Pinpoint the cell where the given text exists, returning its (X, Y) midpoint coordinate. 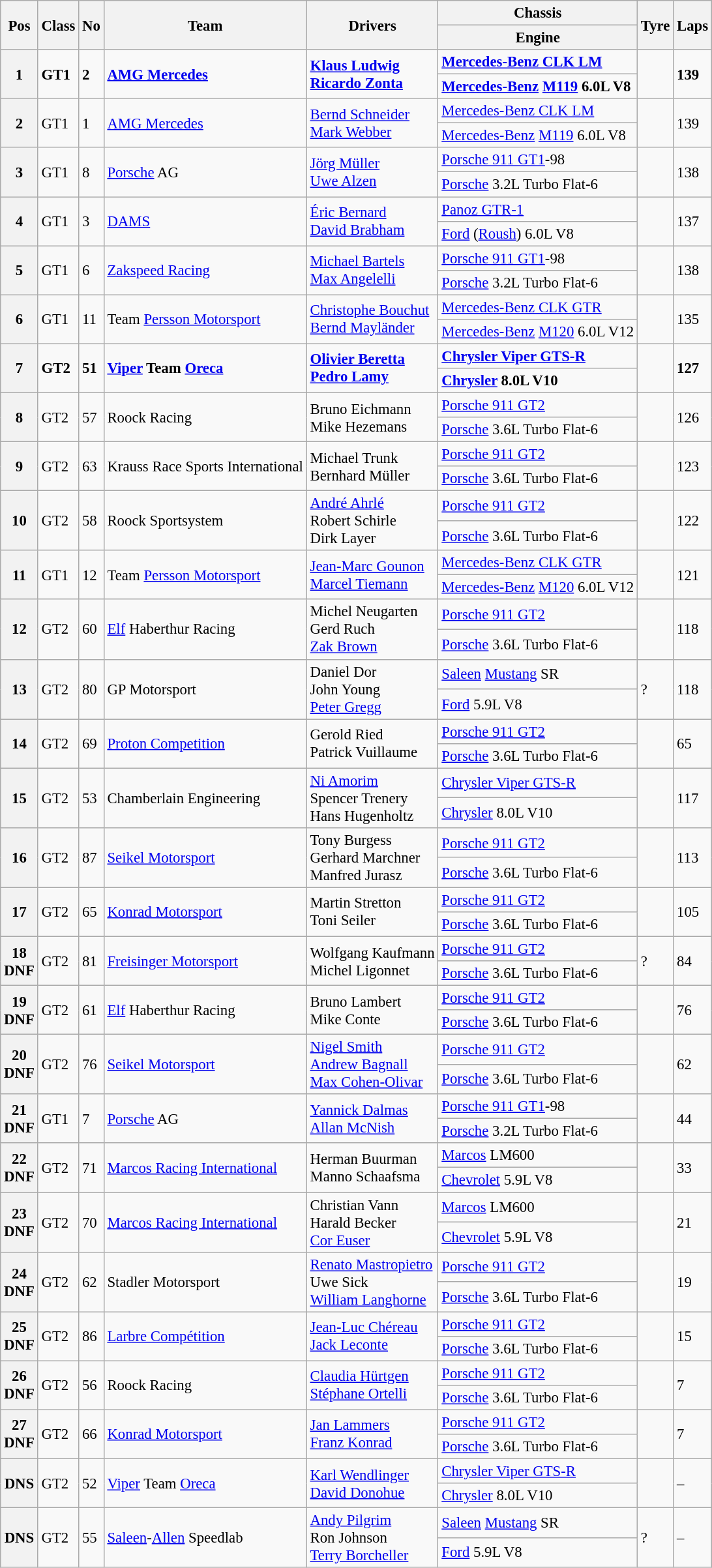
60 (91, 630)
13 (20, 689)
14 (20, 743)
23DNF (20, 1222)
53 (91, 798)
10 (20, 521)
25DNF (20, 1337)
Bruno Lambert Mike Conte (372, 1011)
123 (692, 467)
Chassis (537, 13)
80 (91, 689)
56 (91, 1385)
Bruno Eichmann Mike Hezemans (372, 417)
52 (91, 1483)
21 (692, 1222)
GP Motorsport (205, 689)
Krauss Race Sports International (205, 467)
Larbre Compétition (205, 1337)
57 (91, 417)
Class (59, 25)
Stadler Motorsport (205, 1282)
Tyre (655, 25)
Martin Stretton Toni Seiler (372, 911)
126 (692, 417)
Karl Wendlinger David Donohue (372, 1483)
Herman Buurman Manno Schaafsma (372, 1168)
Tony Burgess Gerhard Marchner Manfred Jurasz (372, 858)
Bernd Schneider Mark Webber (372, 123)
81 (91, 961)
19DNF (20, 1011)
20DNF (20, 1065)
Panoz GTR-1 (537, 209)
9 (20, 467)
Andy Pilgrim Ron Johnson Terry Borcheller (372, 1538)
Jean-Luc Chéreau Jack Leconte (372, 1337)
Michel Neugarten Gerd Ruch Zak Brown (372, 630)
18DNF (20, 961)
Engine (537, 38)
Michael Trunk Bernhard Müller (372, 467)
127 (692, 368)
137 (692, 222)
27DNF (20, 1434)
16 (20, 858)
121 (692, 575)
61 (91, 1011)
Drivers (372, 25)
Christian Vann Harald Becker Cor Euser (372, 1222)
Laps (692, 25)
Michael Bartels Max Angelelli (372, 270)
Ni Amorim Spencer Trenery Hans Hugenholtz (372, 798)
Saleen-Allen Speedlab (205, 1538)
Claudia Hürtgen Stéphane Ortelli (372, 1385)
Ford (Roush) 6.0L V8 (537, 233)
26DNF (20, 1385)
Wolfgang Kaufmann Michel Ligonnet (372, 961)
Proton Competition (205, 743)
Chamberlain Engineering (205, 798)
Nigel Smith Andrew Bagnall Max Cohen-Olivar (372, 1065)
17 (20, 911)
4 (20, 222)
51 (91, 368)
Christophe Bouchut Bernd Mayländer (372, 319)
Jörg Müller Uwe Alzen (372, 172)
86 (91, 1337)
André Ahrlé Robert Schirle Dirk Layer (372, 521)
117 (692, 798)
Éric Bernard David Brabham (372, 222)
113 (692, 858)
69 (91, 743)
66 (91, 1434)
Jean-Marc Gounon Marcel Tiemann (372, 575)
135 (692, 319)
70 (91, 1222)
Jan Lammers Franz Konrad (372, 1434)
105 (692, 911)
87 (91, 858)
Yannick Dalmas Allan McNish (372, 1119)
Daniel Dor John Young Peter Gregg (372, 689)
122 (692, 521)
58 (91, 521)
Zakspeed Racing (205, 270)
24DNF (20, 1282)
63 (91, 467)
19 (692, 1282)
Gerold Ried Patrick Vuillaume (372, 743)
5 (20, 270)
55 (91, 1538)
71 (91, 1168)
No (91, 25)
33 (692, 1168)
Klaus Ludwig Ricardo Zonta (372, 74)
Freisinger Motorsport (205, 961)
Olivier Beretta Pedro Lamy (372, 368)
Pos (20, 25)
21DNF (20, 1119)
Team (205, 25)
DAMS (205, 222)
44 (692, 1119)
Renato Mastropietro Uwe Sick William Langhorne (372, 1282)
22DNF (20, 1168)
Roock Sportsystem (205, 521)
84 (692, 961)
